Extract the (X, Y) coordinate from the center of the cell holding the provided text.  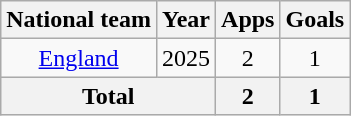
England (79, 58)
Apps (248, 20)
2025 (186, 58)
Year (186, 20)
National team (79, 20)
Goals (315, 20)
Total (108, 96)
